Detect which cell encompasses the target text, then output its (x, y) center coordinate. 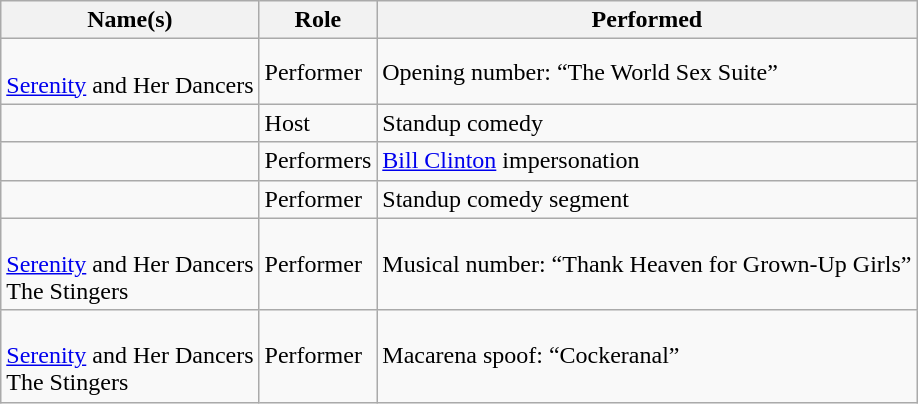
Macarena spoof: “Cockeranal” (647, 356)
Standup comedy (647, 123)
Host (318, 123)
Name(s) (130, 20)
Musical number: “Thank Heaven for Grown-Up Girls” (647, 264)
Role (318, 20)
Standup comedy segment (647, 199)
Opening number: “The World Sex Suite” (647, 72)
Performed (647, 20)
Bill Clinton impersonation (647, 161)
Performers (318, 161)
Serenity and Her Dancers (130, 72)
